Scan for the cell matching the given text and deliver its (X, Y) coordinate at center. 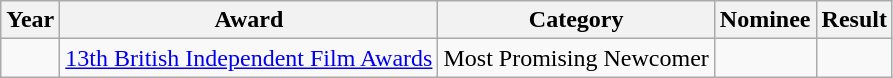
Category (576, 20)
Result (854, 20)
13th British Independent Film Awards (249, 58)
Most Promising Newcomer (576, 58)
Nominee (765, 20)
Year (30, 20)
Award (249, 20)
